Return the [x, y] coordinate for the center point of the cell that contains the specified text.  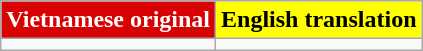
English translation [319, 20]
Vietnamese original [108, 20]
